Return (x, y) of the center of cell containing provided text 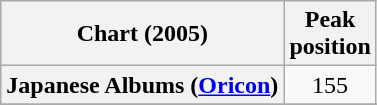
Chart (2005) (142, 34)
Japanese Albums (Oricon) (142, 85)
Peakposition (330, 34)
155 (330, 85)
